For the text-containing cell, return its midpoint in (x, y) coordinate format. 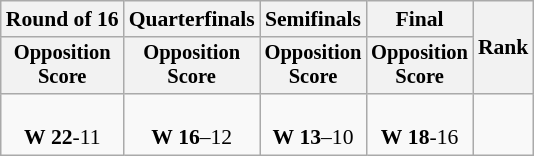
W 13–10 (314, 124)
Quarterfinals (192, 19)
W 18-16 (420, 124)
W 16–12 (192, 124)
Final (420, 19)
Semifinals (314, 19)
W 22-11 (62, 124)
Round of 16 (62, 19)
Rank (504, 48)
